For the text-containing cell, return its midpoint in [x, y] coordinate format. 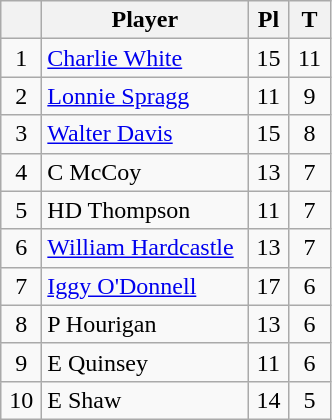
17 [268, 286]
C McCoy [145, 172]
Walter Davis [145, 134]
E Quinsey [145, 362]
1 [22, 58]
Player [145, 20]
Charlie White [145, 58]
2 [22, 96]
Iggy O'Donnell [145, 286]
William Hardcastle [145, 248]
T [310, 20]
Pl [268, 20]
E Shaw [145, 400]
3 [22, 134]
14 [268, 400]
Lonnie Spragg [145, 96]
P Hourigan [145, 324]
HD Thompson [145, 210]
10 [22, 400]
4 [22, 172]
